Find where the given text appears and provide that cell's center as [x, y] coordinate. 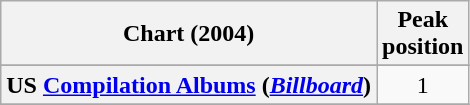
Peakposition [423, 34]
US Compilation Albums (Billboard) [189, 85]
1 [423, 85]
Chart (2004) [189, 34]
